Extract the [x, y] coordinate from the center of the cell holding the provided text.  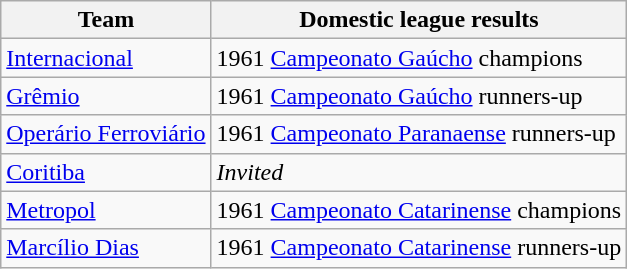
Grêmio [106, 96]
Internacional [106, 58]
Marcílio Dias [106, 248]
1961 Campeonato Catarinense runners-up [419, 248]
Coritiba [106, 172]
Domestic league results [419, 20]
Operário Ferroviário [106, 134]
1961 Campeonato Catarinense champions [419, 210]
Metropol [106, 210]
Invited [419, 172]
1961 Campeonato Paranaense runners-up [419, 134]
Team [106, 20]
1961 Campeonato Gaúcho champions [419, 58]
1961 Campeonato Gaúcho runners-up [419, 96]
